From the cell containing the given text, extract its center point as (x, y) coordinate. 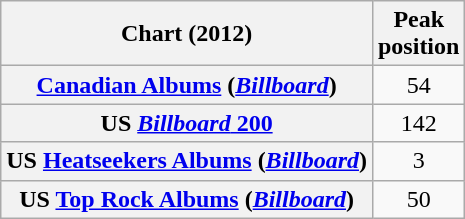
Chart (2012) (187, 34)
US Top Rock Albums (Billboard) (187, 199)
Peak position (418, 34)
50 (418, 199)
54 (418, 85)
3 (418, 161)
Canadian Albums (Billboard) (187, 85)
US Heatseekers Albums (Billboard) (187, 161)
142 (418, 123)
US Billboard 200 (187, 123)
